Provide the [X, Y] coordinate of the cell's center where the given text is located.  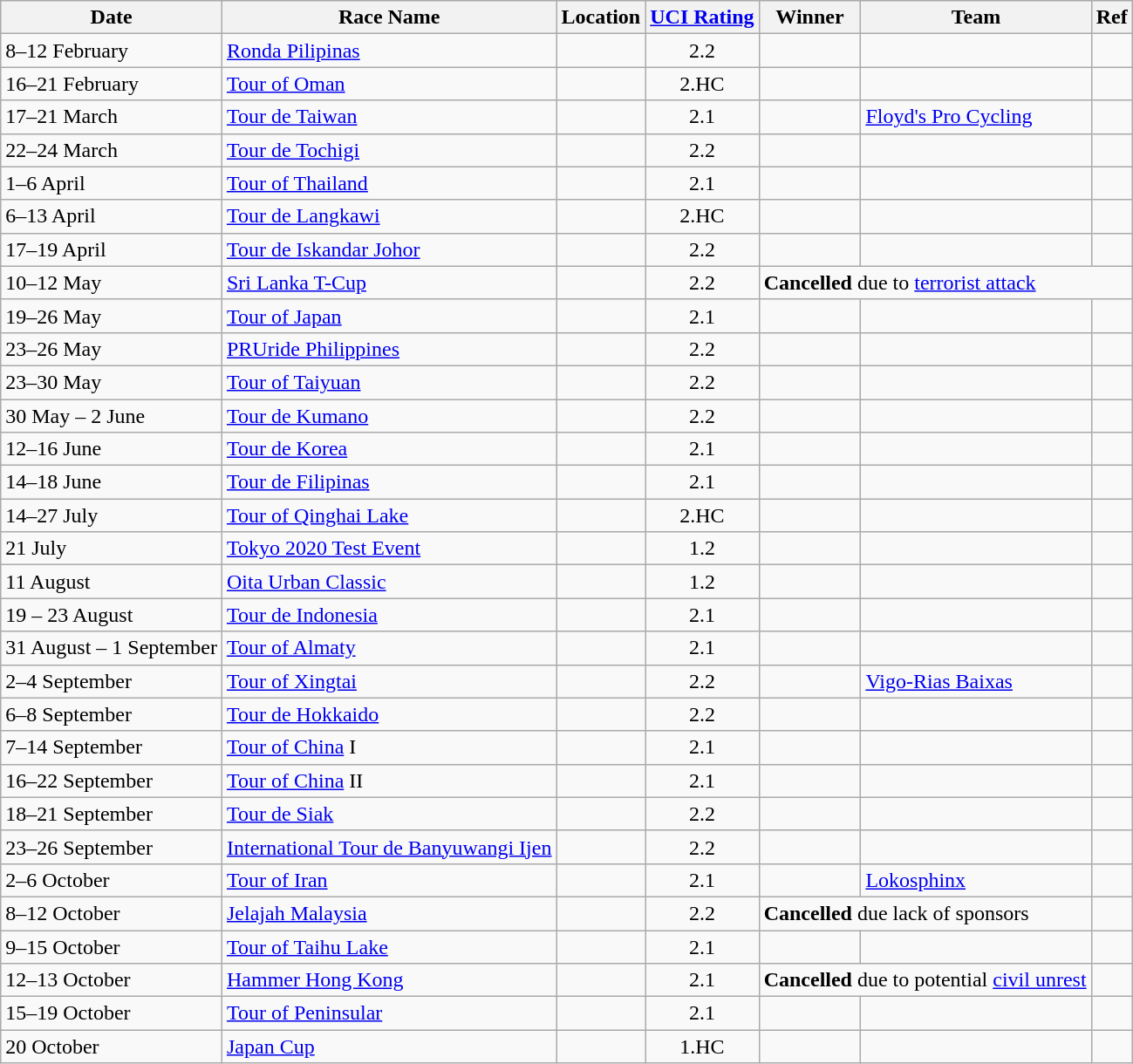
Tour of Xingtai [389, 681]
23–30 May [112, 382]
Jelajah Malaysia [389, 913]
Race Name [389, 17]
Tour of China II [389, 781]
6–8 September [112, 714]
Tour of Qinghai Lake [389, 515]
16–22 September [112, 781]
Hammer Hong Kong [389, 980]
Tour de Filipinas [389, 482]
17–19 April [112, 249]
Tour of Oman [389, 84]
Tour of Thailand [389, 183]
15–19 October [112, 1013]
12–13 October [112, 980]
19–26 May [112, 316]
Date [112, 17]
6–13 April [112, 216]
International Tour de Banyuwangi Ijen [389, 847]
8–12 February [112, 51]
22–24 March [112, 150]
Tour de Indonesia [389, 615]
1.HC [702, 1047]
7–14 September [112, 747]
Sri Lanka T-Cup [389, 283]
12–16 June [112, 449]
11 August [112, 582]
Tour de Langkawi [389, 216]
Tour de Tochigi [389, 150]
2–6 October [112, 880]
21 July [112, 549]
Ref [1111, 17]
PRUride Philippines [389, 349]
Tour of Japan [389, 316]
10–12 May [112, 283]
Tour de Iskandar Johor [389, 249]
16–21 February [112, 84]
14–18 June [112, 482]
Tour of Almaty [389, 648]
19 – 23 August [112, 615]
17–21 March [112, 117]
Tour de Kumano [389, 416]
9–15 October [112, 946]
Japan Cup [389, 1047]
Cancelled due to terrorist attack [945, 283]
Tour de Siak [389, 814]
Vigo-Rias Baixas [976, 681]
UCI Rating [702, 17]
Location [601, 17]
14–27 July [112, 515]
Tour of Taiyuan [389, 382]
Tokyo 2020 Test Event [389, 549]
18–21 September [112, 814]
31 August – 1 September [112, 648]
Lokosphinx [976, 880]
30 May – 2 June [112, 416]
Tour of China I [389, 747]
Tour of Peninsular [389, 1013]
1–6 April [112, 183]
Tour de Hokkaido [389, 714]
Cancelled due to potential civil unrest [925, 980]
Tour de Taiwan [389, 117]
23–26 September [112, 847]
2–4 September [112, 681]
Tour of Iran [389, 880]
Ronda Pilipinas [389, 51]
Cancelled due lack of sponsors [925, 913]
Winner [809, 17]
20 October [112, 1047]
23–26 May [112, 349]
Tour of Taihu Lake [389, 946]
Team [976, 17]
Oita Urban Classic [389, 582]
8–12 October [112, 913]
Tour de Korea [389, 449]
Floyd's Pro Cycling [976, 117]
